Determine the (X, Y) coordinate at the center of the cell enclosing the given text.  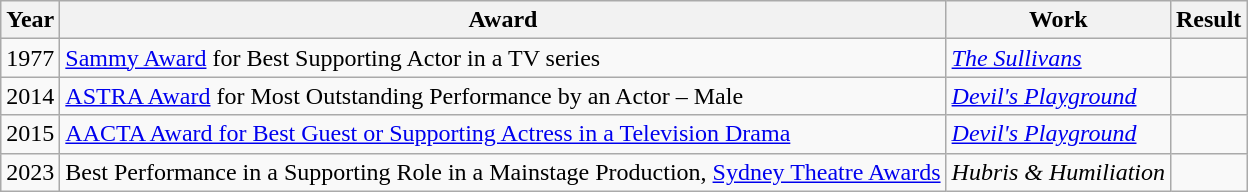
Best Performance in a Supporting Role in a Mainstage Production, Sydney Theatre Awards (503, 172)
2014 (30, 96)
Work (1058, 20)
1977 (30, 58)
2023 (30, 172)
AACTA Award for Best Guest or Supporting Actress in a Television Drama (503, 134)
The Sullivans (1058, 58)
Award (503, 20)
Result (1208, 20)
Sammy Award for Best Supporting Actor in a TV series (503, 58)
Year (30, 20)
2015 (30, 134)
ASTRA Award for Most Outstanding Performance by an Actor – Male (503, 96)
Hubris & Humiliation (1058, 172)
